Output the (X, Y) coordinate of the center of the cell containing the given text.  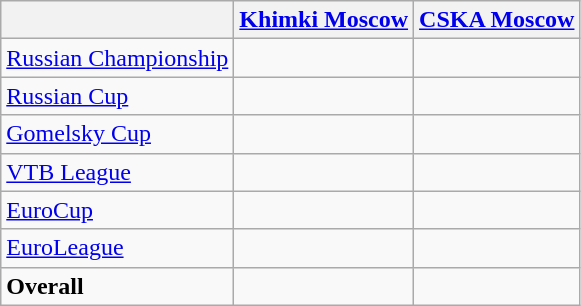
EuroLeague (118, 248)
Russian Cup (118, 96)
CSKA Moscow (497, 20)
Overall (118, 286)
Russian Championship (118, 58)
Gomelsky Cup (118, 134)
VTB League (118, 172)
Khimki Moscow (324, 20)
EuroCup (118, 210)
